Locate the cell with the specified text and output its (x, y) center coordinate. 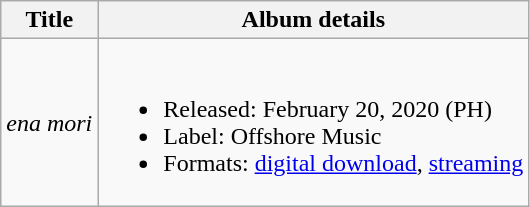
Title (50, 20)
ena mori (50, 122)
Released: February 20, 2020 (PH)Label: Offshore MusicFormats: digital download, streaming (314, 122)
Album details (314, 20)
